Identify which cell holds the provided text, then report its [X, Y] central coordinate. 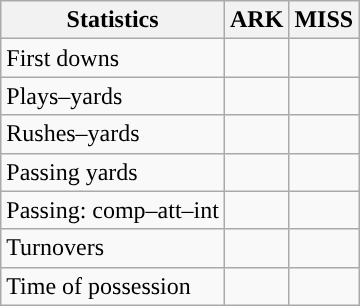
Plays–yards [113, 96]
Time of possession [113, 286]
Passing: comp–att–int [113, 210]
First downs [113, 58]
Turnovers [113, 248]
MISS [324, 20]
Passing yards [113, 172]
ARK [256, 20]
Rushes–yards [113, 134]
Statistics [113, 20]
